Output the (X, Y) coordinate of the center of the cell containing the given text.  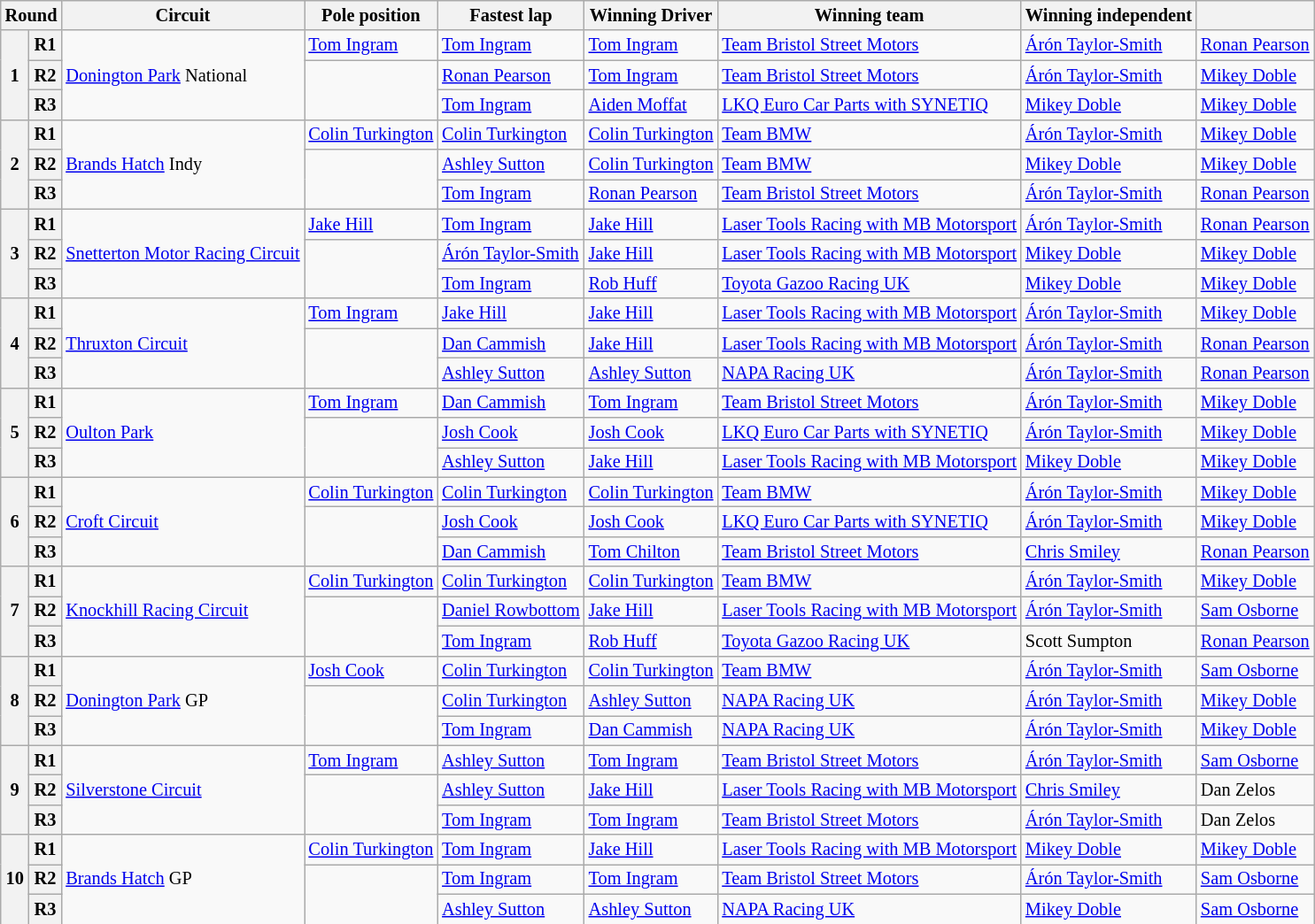
Oulton Park (182, 432)
Silverstone Circuit (182, 789)
Round (32, 15)
Circuit (182, 15)
2 (15, 165)
6 (15, 522)
4 (15, 343)
Croft Circuit (182, 522)
Donington Park National (182, 74)
3 (15, 253)
10 (15, 880)
9 (15, 789)
Thruxton Circuit (182, 343)
Winning Driver (652, 15)
Knockhill Racing Circuit (182, 611)
Brands Hatch Indy (182, 165)
Scott Sumpton (1109, 641)
Brands Hatch GP (182, 880)
Tom Chilton (652, 551)
5 (15, 432)
1 (15, 74)
Snetterton Motor Racing Circuit (182, 253)
Pole position (372, 15)
Aiden Moffat (652, 104)
Donington Park GP (182, 701)
8 (15, 701)
Fastest lap (510, 15)
7 (15, 611)
Daniel Rowbottom (510, 611)
Winning independent (1109, 15)
Winning team (870, 15)
